Return [x, y] of the center of cell containing provided text 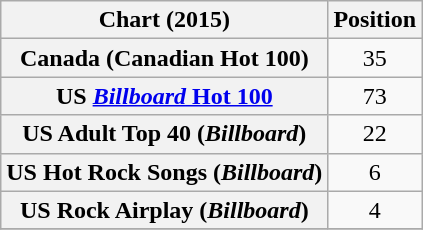
US Hot Rock Songs (Billboard) [164, 172]
US Billboard Hot 100 [164, 96]
Canada (Canadian Hot 100) [164, 58]
US Rock Airplay (Billboard) [164, 210]
US Adult Top 40 (Billboard) [164, 134]
22 [375, 134]
4 [375, 210]
6 [375, 172]
35 [375, 58]
Position [375, 20]
73 [375, 96]
Chart (2015) [164, 20]
